Capture the cell that displays the provided text and extract its [x, y] central coordinate. 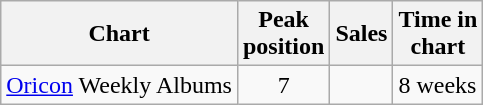
Chart [120, 34]
7 [283, 85]
Peakposition [283, 34]
8 weeks [438, 85]
Sales [362, 34]
Time inchart [438, 34]
Oricon Weekly Albums [120, 85]
